Detect which cell encompasses the target text, then output its (X, Y) center coordinate. 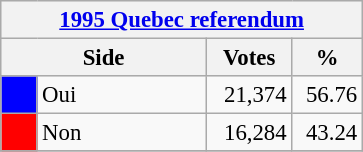
56.76 (328, 95)
Non (122, 133)
16,284 (249, 133)
43.24 (328, 133)
Oui (122, 95)
Side (104, 58)
1995 Quebec referendum (182, 20)
% (328, 58)
Votes (249, 58)
21,374 (249, 95)
